Find where the given text appears and provide that cell's center as (x, y) coordinate. 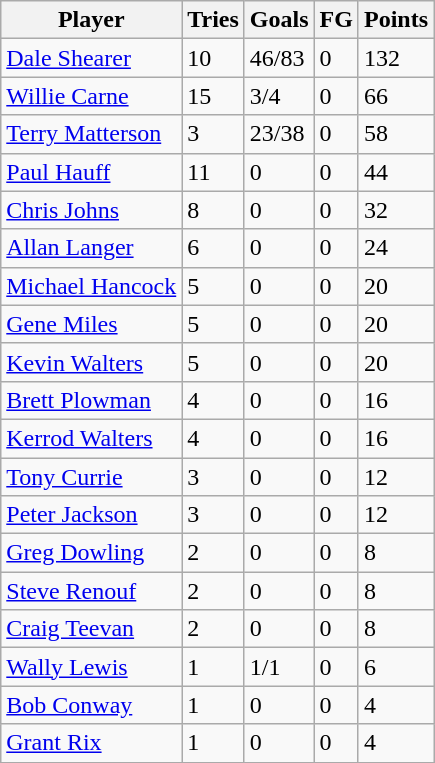
Willie Carne (92, 96)
Brett Plowman (92, 400)
Gene Miles (92, 324)
Craig Teevan (92, 629)
Peter Jackson (92, 515)
Points (396, 20)
Terry Matterson (92, 134)
Bob Conway (92, 705)
Tony Currie (92, 477)
Kevin Walters (92, 362)
Steve Renouf (92, 591)
132 (396, 58)
Grant Rix (92, 743)
3/4 (279, 96)
Goals (279, 20)
32 (396, 210)
Wally Lewis (92, 667)
Allan Langer (92, 248)
Tries (214, 20)
23/38 (279, 134)
24 (396, 248)
Michael Hancock (92, 286)
15 (214, 96)
44 (396, 172)
46/83 (279, 58)
FG (336, 20)
11 (214, 172)
10 (214, 58)
Dale Shearer (92, 58)
Greg Dowling (92, 553)
Chris Johns (92, 210)
Player (92, 20)
Kerrod Walters (92, 438)
66 (396, 96)
58 (396, 134)
1/1 (279, 667)
Paul Hauff (92, 172)
